Locate the cell with the specified text and output its [X, Y] center coordinate. 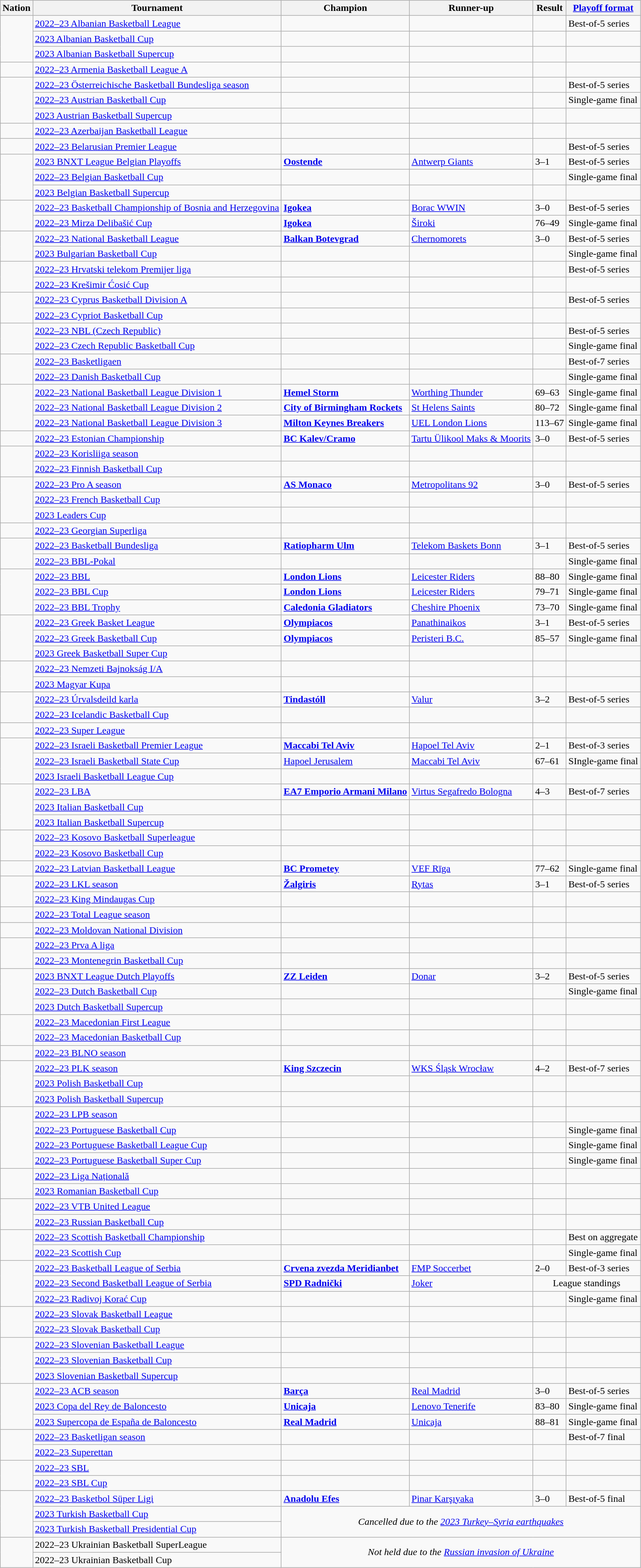
Barça [345, 1391]
2022–23 Mirza Delibašić Cup [157, 223]
Žalgiris [345, 884]
Hemel Storm [345, 392]
2022–23 Liga Națională [157, 1176]
2022–23 Slovak Basketball Cup [157, 1329]
2023 Albanian Basketball Supercup [157, 54]
2022–23 Georgian Superliga [157, 530]
Antwerp Giants [471, 161]
Panathinaikos [471, 623]
2022–23 Basketligaen [157, 361]
City of Birmingham Rockets [345, 407]
Not held due to the Russian invasion of Ukraine [461, 1552]
2022–23 BBL Cup [157, 592]
2022–23 Österreichische Basketball Bundesliga season [157, 85]
2022–23 Portuguese Basketball Cup [157, 1130]
88–81 [549, 1421]
2022–23 Icelandic Basketball Cup [157, 715]
2023 Belgian Basketball Supercup [157, 193]
77–62 [549, 868]
2022–23 Azerbaijan Basketball League [157, 131]
2022–23 Basketbol Süper Ligi [157, 1499]
2022–23 Nemzeti Bajnokság I/A [157, 669]
Hapoel Jerusalem [345, 761]
Milton Keynes Breakers [345, 423]
2022–23 Pro A season [157, 484]
2022–23 Prva A liga [157, 945]
Pinar Karşıyaka [471, 1499]
2022–23 Russian Basketball Cup [157, 1222]
2022–23 Basketligan season [157, 1437]
2022–23 Slovenian Basketball Cup [157, 1360]
2022–23 Slovenian Basketball League [157, 1345]
2022–23 LBA [157, 792]
Joker [471, 1283]
2023 Slovenian Basketball Supercup [157, 1375]
Result [549, 8]
73–70 [549, 607]
2022–23 Scottish Cup [157, 1253]
UEL London Lions [471, 423]
2–1 [549, 746]
2022–23 Total League season [157, 914]
Chernomorets [471, 239]
67–61 [549, 761]
2022–23 Radivoj Korać Cup [157, 1299]
2022–23 Belgian Basketball Cup [157, 177]
Cheshire Phoenix [471, 607]
Lenovo Tenerife [471, 1406]
AS Monaco [345, 484]
Peristeri B.C. [471, 638]
2023 Albanian Basketball Cup [157, 39]
Worthing Thunder [471, 392]
Tournament [157, 8]
4–2 [549, 1068]
Best-of-7 final [603, 1437]
2022–23 National Basketball League Division 3 [157, 423]
2022–23 Moldovan National Division [157, 930]
69–63 [549, 392]
Telekom Baskets Bonn [471, 546]
2023 Greek Basketball Super Cup [157, 653]
2023 Italian Basketball Supercup [157, 822]
2–0 [549, 1268]
EA7 Emporio Armani Milano [345, 792]
2023 Romanian Basketball Cup [157, 1191]
2022–23 NBL (Czech Republic) [157, 331]
2023 Austrian Basketball Supercup [157, 115]
2022–23 National Basketball League Division 1 [157, 392]
2022–23 Basketball Bundesliga [157, 546]
2022–23 Korisliiga season [157, 454]
2022–23 Cypriot Basketball Cup [157, 315]
Balkan Botevgrad [345, 239]
2022–23 Ukrainian Basketball Cup [157, 1560]
2023 Leaders Cup [157, 515]
2022–23 VTB United League [157, 1207]
WKS Śląsk Wrocław [471, 1068]
85–57 [549, 638]
Anadolu Efes [345, 1499]
Caledonia Gladiators [345, 607]
2022–23 Krešimir Ćosić Cup [157, 285]
2022–23 Israeli Basketball Premier League [157, 746]
113–67 [549, 423]
BC Kalev/Cramo [345, 438]
2022–23 Greek Basketball Cup [157, 638]
2022–23 LKL season [157, 884]
4–3 [549, 792]
2022–23 Cyprus Basketball Division A [157, 300]
BC Prometey [345, 868]
Nation [17, 8]
76–49 [549, 223]
2022–23 Hrvatski telekom Premijer liga [157, 269]
Rytas [471, 884]
2022–23 Austrian Basketball Cup [157, 100]
2022–23 SBL Cup [157, 1483]
2022–23 Armenia Basketball League A [157, 69]
2022–23 Second Basketball League of Serbia [157, 1283]
2022–23 Super League [157, 730]
2022–23 Ukrainian Basketball SuperLeague [157, 1545]
2023 Magyar Kupa [157, 684]
2022–23 Slovak Basketball League [157, 1314]
League standings [587, 1283]
FMP Soccerbet [471, 1268]
Ratiopharm Ulm [345, 546]
Široki [471, 223]
2023 Turkish Basketball Presidential Cup [157, 1529]
2023 BNXT League Belgian Playoffs [157, 161]
2023 Polish Basketball Supercup [157, 1099]
80–72 [549, 407]
2023 Israeli Basketball League Cup [157, 776]
2022–23 Greek Basket League [157, 623]
Runner-up [471, 8]
2022–23 French Basketball Cup [157, 500]
2022–23 Portuguese Basketball League Cup [157, 1145]
ZZ Leiden [345, 976]
Champion [345, 8]
2022–23 Kosovo Basketball Superleague [157, 838]
2023 Polish Basketball Cup [157, 1084]
St Helens Saints [471, 407]
Crvena zvezda Meridianbet [345, 1268]
2022–23 Macedonian First League [157, 1022]
2022–23 BBL-Pokal [157, 561]
SIngle-game final [603, 761]
2022–23 BBL Trophy [157, 607]
2022–23 Danish Basketball Cup [157, 377]
2022–23 King Mindaugas Cup [157, 899]
2022–23 Czech Republic Basketball Cup [157, 346]
Borac WWIN [471, 208]
Tartu Ülikool Maks & Moorits [471, 438]
2022–23 Belarusian Premier League [157, 146]
2022–23 Basketball Championship of Bosnia and Herzegovina [157, 208]
79–71 [549, 592]
Metropolitans 92 [471, 484]
2022–23 Estonian Championship [157, 438]
2022–23 Israeli Basketball State Cup [157, 761]
Playoff format [603, 8]
King Szczecin [345, 1068]
2023 Supercopa de España de Baloncesto [157, 1421]
2022–23 PLK season [157, 1068]
2022–23 Albanian Basketball League [157, 23]
2022–23 Úrvalsdeild karla [157, 700]
2022–23 Scottish Basketball Championship [157, 1237]
83–80 [549, 1406]
2022–23 LPB season [157, 1114]
2022–23 SBL [157, 1468]
2022–23 National Basketball League Division 2 [157, 407]
Virtus Segafredo Bologna [471, 792]
2022–23 BBL [157, 576]
Hapoel Tel Aviv [471, 746]
Tindastóll [345, 700]
Best on aggregate [603, 1237]
Oostende [345, 161]
Donar [471, 976]
2022–23 ACB season [157, 1391]
2023 Dutch Basketball Supercup [157, 1007]
2023 Copa del Rey de Baloncesto [157, 1406]
VEF Rīga [471, 868]
2022–23 Superettan [157, 1453]
2023 Bulgarian Basketball Cup [157, 254]
2022–23 Portuguese Basketball Super Cup [157, 1160]
2023 BNXT League Dutch Playoffs [157, 976]
SPD Radnički [345, 1283]
2022–23 BLNO season [157, 1053]
2022–23 Basketball League of Serbia [157, 1268]
88–80 [549, 576]
2023 Turkish Basketball Cup [157, 1514]
2022–23 Macedonian Basketball Cup [157, 1038]
Best-of-5 final [603, 1499]
2022–23 Montenegrin Basketball Cup [157, 961]
2022–23 National Basketball League [157, 239]
Valur [471, 700]
2022–23 Finnish Basketball Cup [157, 469]
2022–23 Kosovo Basketball Cup [157, 853]
2022–23 Latvian Basketball League [157, 868]
Cancelled due to the 2023 Turkey–Syria earthquakes [461, 1522]
2022–23 Dutch Basketball Cup [157, 992]
2023 Italian Basketball Cup [157, 807]
